Locate the cell with the specified text and output its (x, y) center coordinate. 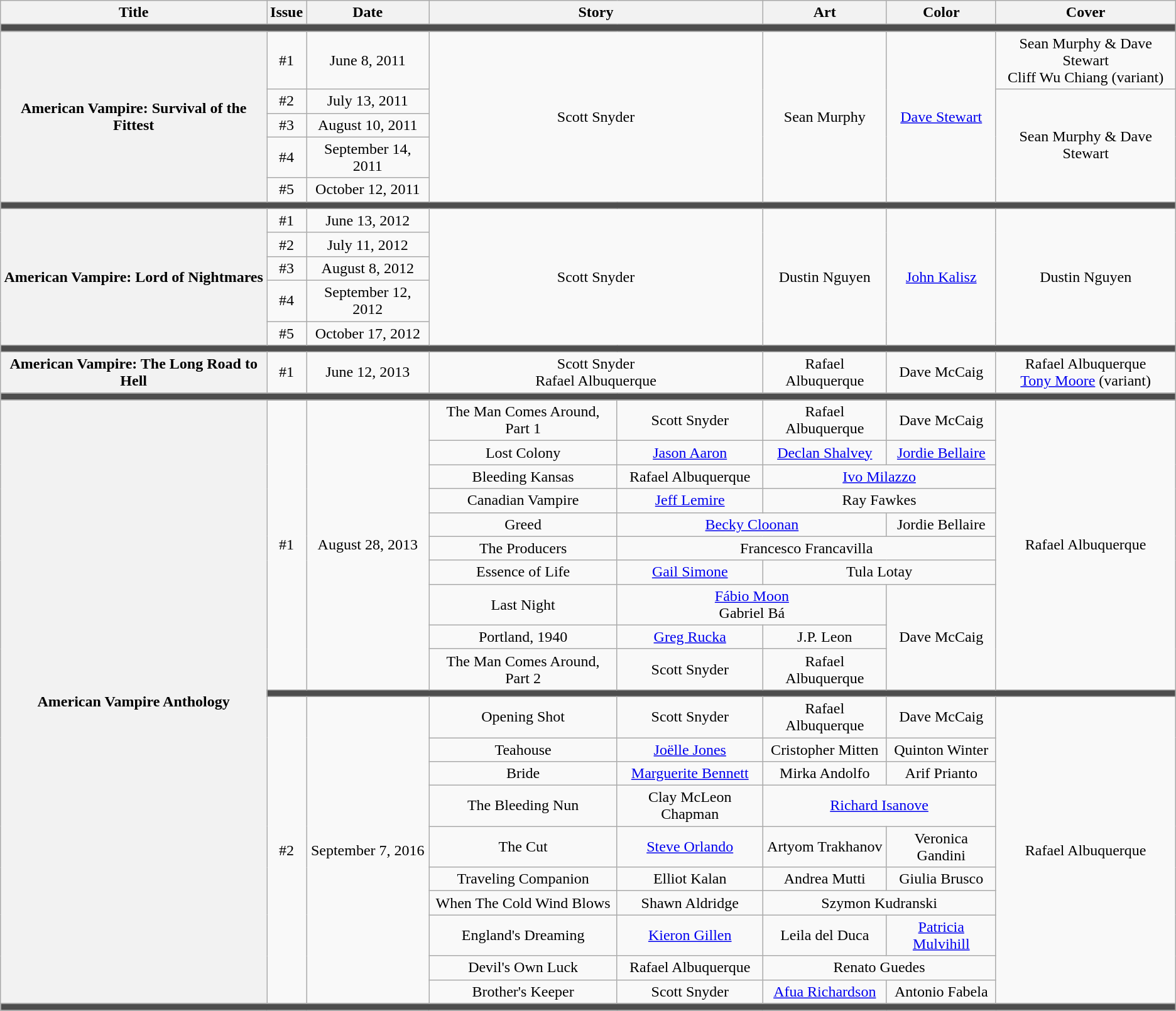
Lost Colony (523, 453)
Kieron Gillen (690, 936)
Greed (523, 524)
September 12, 2012 (368, 300)
Jeff Lemire (690, 500)
Teahouse (523, 749)
Ray Fawkes (879, 500)
June 8, 2011 (368, 60)
American Vampire Anthology (134, 702)
October 17, 2012 (368, 333)
June 12, 2013 (368, 373)
September 14, 2011 (368, 157)
Renato Guedes (879, 968)
Canadian Vampire (523, 500)
Ivo Milazzo (879, 477)
Story (596, 13)
Scott Snyder Rafael Albuquerque (596, 373)
Brother's Keeper (523, 992)
Tula Lotay (879, 572)
Bleeding Kansas (523, 477)
Joëlle Jones (690, 749)
August 28, 2013 (368, 545)
American Vampire: Lord of Nightmares (134, 276)
Date (368, 13)
Art (824, 13)
Francesco Francavilla (807, 548)
Quinton Winter (941, 749)
Devil's Own Luck (523, 968)
July 13, 2011 (368, 101)
Leila del Duca (824, 936)
Rafael Albuquerque Tony Moore (variant) (1086, 373)
Giulia Brusco (941, 879)
August 10, 2011 (368, 125)
The Producers (523, 548)
The Man Comes Around, Part 2 (523, 669)
Gail Simone (690, 572)
Essence of Life (523, 572)
Antonio Fabela (941, 992)
American Vampire: The Long Road to Hell (134, 373)
The Cut (523, 846)
Greg Rucka (690, 637)
October 12, 2011 (368, 190)
Sean Murphy & Dave Stewart Cliff Wu Chiang (variant) (1086, 60)
Mirka Andolfo (824, 774)
Patricia Mulvihill (941, 936)
The Bleeding Nun (523, 806)
Artyom Trakhanov (824, 846)
Last Night (523, 604)
Afua Richardson (824, 992)
Portland, 1940 (523, 637)
Veronica Gandini (941, 846)
Opening Shot (523, 717)
Elliot Kalan (690, 879)
Traveling Companion (523, 879)
The Man Comes Around, Part 1 (523, 421)
June 13, 2012 (368, 220)
Declan Shalvey (824, 453)
Cristopher Mitten (824, 749)
Fábio Moon Gabriel Bá (751, 604)
Title (134, 13)
Steve Orlando (690, 846)
Issue (286, 13)
American Vampire: Survival of the Fittest (134, 117)
Cover (1086, 13)
Becky Cloonan (751, 524)
Arif Prianto (941, 774)
Bride (523, 774)
Szymon Kudranski (879, 903)
July 11, 2012 (368, 244)
Dave Stewart (941, 117)
Shawn Aldridge (690, 903)
J.P. Leon (824, 637)
Sean Murphy (824, 117)
England's Dreaming (523, 936)
Richard Isanove (879, 806)
August 8, 2012 (368, 268)
Marguerite Bennett (690, 774)
When The Cold Wind Blows (523, 903)
Jason Aaron (690, 453)
Clay McLeon Chapman (690, 806)
Sean Murphy & Dave Stewart (1086, 146)
John Kalisz (941, 276)
Andrea Mutti (824, 879)
Color (941, 13)
September 7, 2016 (368, 850)
